Determine the (x, y) coordinate at the center of the cell enclosing the given text.  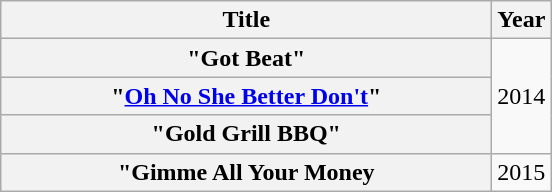
"Gold Grill BBQ" (246, 134)
2014 (522, 96)
Year (522, 20)
2015 (522, 172)
"Oh No She Better Don't" (246, 96)
"Gimme All Your Money (246, 172)
"Got Beat" (246, 58)
Title (246, 20)
